Determine the [x, y] coordinate at the center of the cell enclosing the given text.  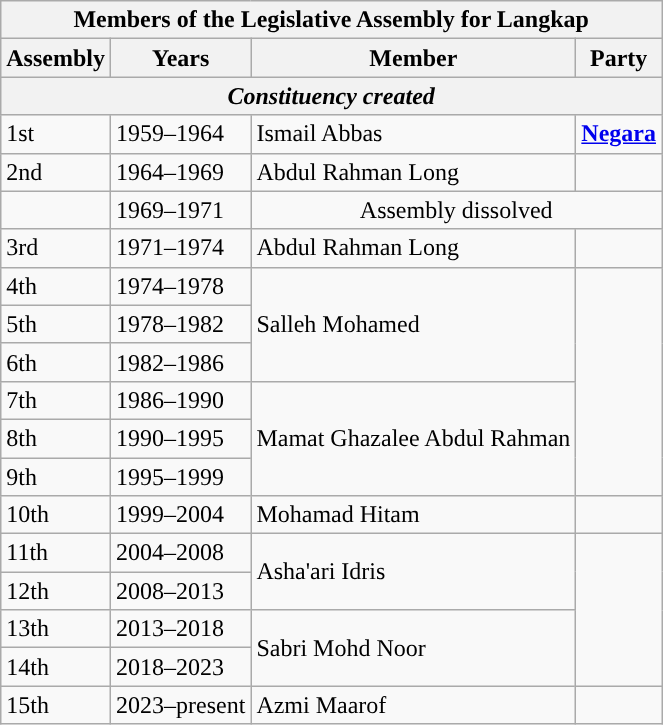
Years [180, 58]
6th [56, 362]
4th [56, 286]
2008–2013 [180, 591]
1990–1995 [180, 438]
3rd [56, 248]
Negara [619, 134]
1999–2004 [180, 515]
1971–1974 [180, 248]
10th [56, 515]
Salleh Mohamed [414, 324]
2023–present [180, 705]
7th [56, 400]
1978–1982 [180, 324]
12th [56, 591]
1959–1964 [180, 134]
1st [56, 134]
Mohamad Hitam [414, 515]
Azmi Maarof [414, 705]
Assembly dissolved [456, 210]
13th [56, 629]
2nd [56, 172]
1974–1978 [180, 286]
1995–1999 [180, 477]
Members of the Legislative Assembly for Langkap [332, 20]
2018–2023 [180, 667]
1964–1969 [180, 172]
Ismail Abbas [414, 134]
Asha'ari Idris [414, 572]
1982–1986 [180, 362]
Assembly [56, 58]
1986–1990 [180, 400]
5th [56, 324]
Mamat Ghazalee Abdul Rahman [414, 438]
Member [414, 58]
8th [56, 438]
11th [56, 553]
1969–1971 [180, 210]
Party [619, 58]
2013–2018 [180, 629]
15th [56, 705]
Constituency created [332, 96]
9th [56, 477]
14th [56, 667]
Sabri Mohd Noor [414, 648]
2004–2008 [180, 553]
